From the cell containing the given text, extract its center point as [X, Y] coordinate. 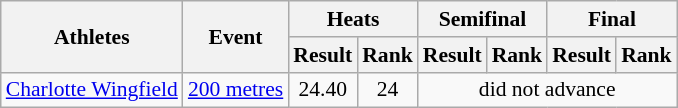
Athletes [92, 36]
Heats [352, 19]
24.40 [322, 90]
Final [612, 19]
Semifinal [482, 19]
Event [236, 36]
did not advance [548, 90]
24 [388, 90]
Charlotte Wingfield [92, 90]
200 metres [236, 90]
